Determine the (x, y) coordinate at the center of the cell enclosing the given text.  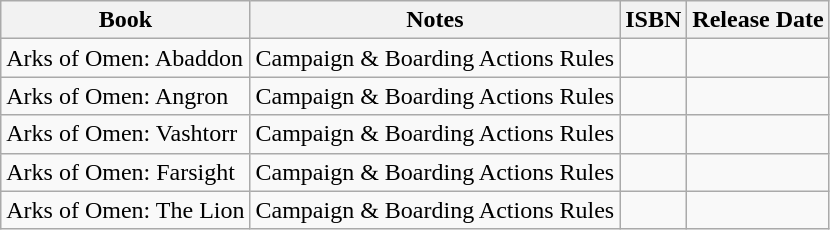
Release Date (758, 20)
Arks of Omen: Vashtorr (126, 134)
Notes (435, 20)
ISBN (654, 20)
Book (126, 20)
Arks of Omen: The Lion (126, 210)
Arks of Omen: Farsight (126, 172)
Arks of Omen: Abaddon (126, 58)
Arks of Omen: Angron (126, 96)
